Search for the cell housing the specified text and yield its [x, y] center coordinate. 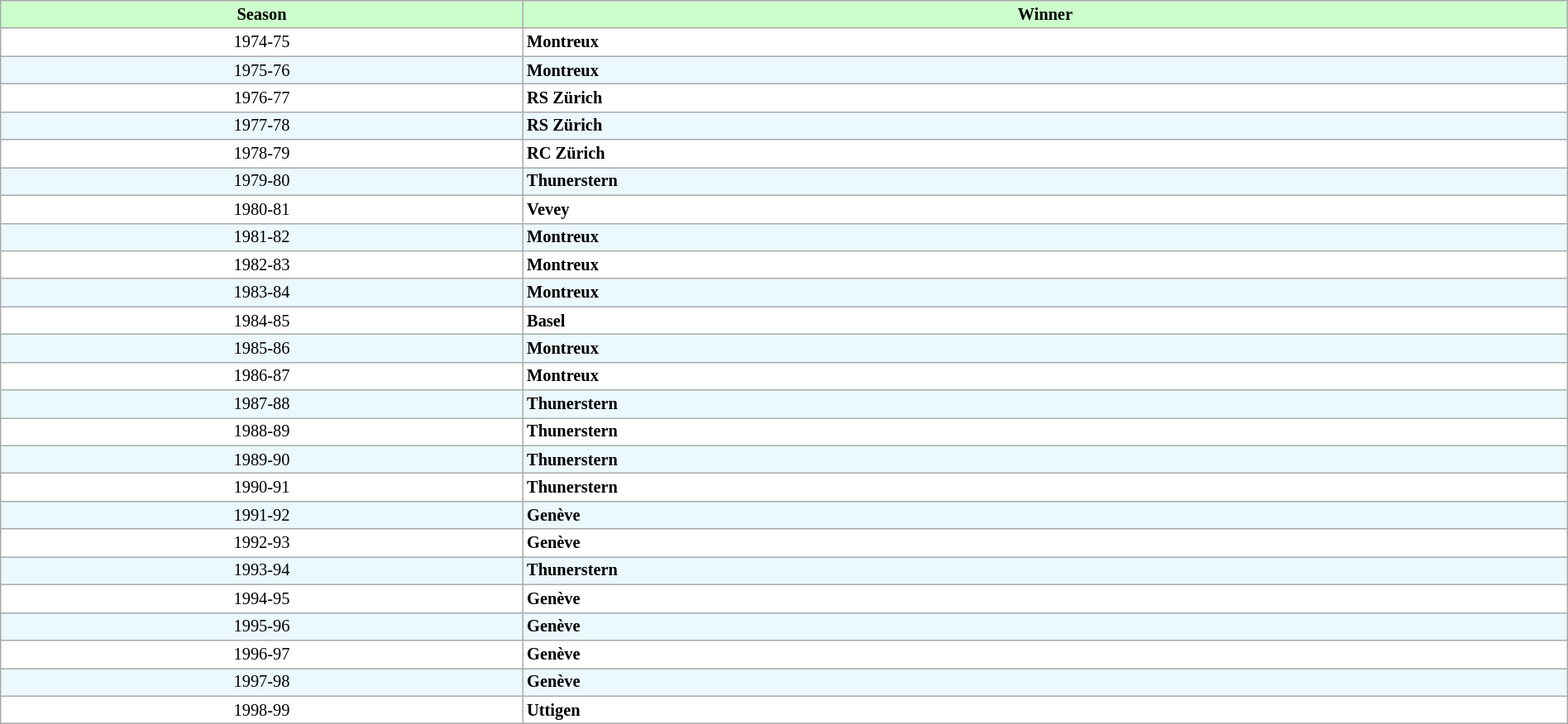
1990-91 [261, 487]
Season [261, 14]
1980-81 [261, 209]
Winner [1045, 14]
1978-79 [261, 154]
Uttigen [1045, 710]
1995-96 [261, 626]
1994-95 [261, 598]
1981-82 [261, 237]
1992-93 [261, 543]
1974-75 [261, 42]
1977-78 [261, 126]
1989-90 [261, 460]
1975-76 [261, 70]
Vevey [1045, 209]
1991-92 [261, 515]
1997-98 [261, 682]
1986-87 [261, 376]
1985-86 [261, 348]
1983-84 [261, 293]
RC Zürich [1045, 154]
1996-97 [261, 654]
1984-85 [261, 321]
1988-89 [261, 431]
1982-83 [261, 264]
1998-99 [261, 710]
1976-77 [261, 98]
1993-94 [261, 570]
1987-88 [261, 404]
Basel [1045, 321]
1979-80 [261, 181]
